Scan for the cell matching the given text and deliver its (X, Y) coordinate at center. 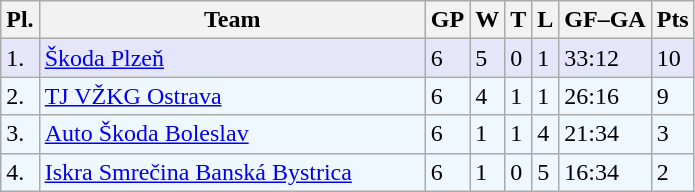
TJ VŽKG Ostrava (232, 96)
Auto Škoda Boleslav (232, 134)
Pts (672, 20)
L (546, 20)
3. (20, 134)
26:16 (605, 96)
16:34 (605, 172)
10 (672, 58)
21:34 (605, 134)
2 (672, 172)
Iskra Smrečina Banská Bystrica (232, 172)
9 (672, 96)
W (488, 20)
4. (20, 172)
2. (20, 96)
GP (447, 20)
Pl. (20, 20)
1. (20, 58)
GF–GA (605, 20)
T (518, 20)
33:12 (605, 58)
Škoda Plzeň (232, 58)
3 (672, 134)
Team (232, 20)
